Return the [x, y] coordinate for the center point of the cell that contains the specified text.  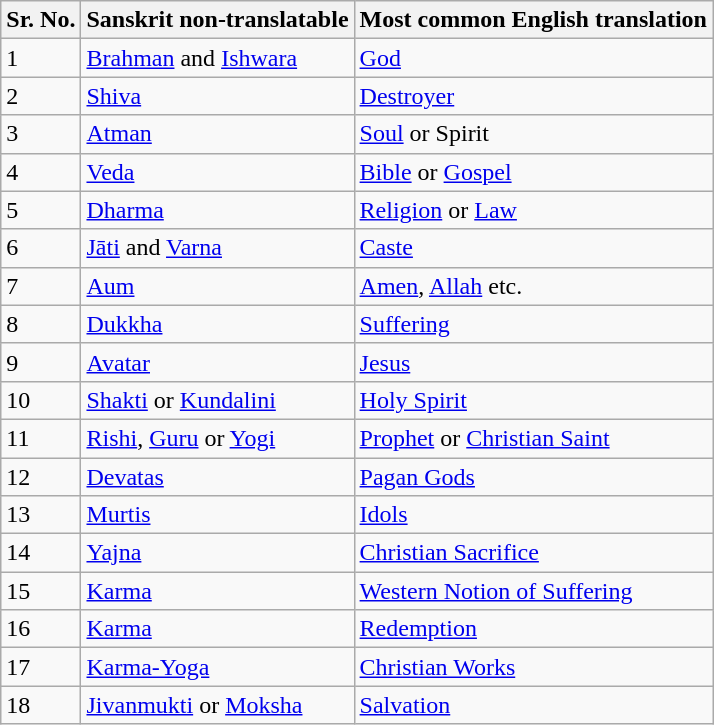
Prophet or Christian Saint [533, 438]
7 [41, 286]
Salvation [533, 705]
Christian Sacrifice [533, 553]
Christian Works [533, 667]
Soul or Spirit [533, 134]
Suffering [533, 324]
Sanskrit non-translatable [218, 20]
God [533, 58]
17 [41, 667]
Brahman and Ishwara [218, 58]
Caste [533, 248]
Pagan Gods [533, 477]
1 [41, 58]
16 [41, 629]
9 [41, 362]
Murtis [218, 515]
Devatas [218, 477]
Shiva [218, 96]
Destroyer [533, 96]
Jesus [533, 362]
Jāti and Varna [218, 248]
Redemption [533, 629]
Idols [533, 515]
18 [41, 705]
12 [41, 477]
Sr. No. [41, 20]
8 [41, 324]
Western Notion of Suffering [533, 591]
10 [41, 400]
14 [41, 553]
Avatar [218, 362]
Dukkha [218, 324]
Veda [218, 172]
Most common English translation [533, 20]
3 [41, 134]
Jivanmukti or Moksha [218, 705]
Rishi, Guru or Yogi [218, 438]
15 [41, 591]
Religion or Law [533, 210]
Yajna [218, 553]
Karma-Yoga [218, 667]
Aum [218, 286]
Dharma [218, 210]
13 [41, 515]
Shakti or Kundalini [218, 400]
11 [41, 438]
2 [41, 96]
Atman [218, 134]
Amen, Allah etc. [533, 286]
Bible or Gospel [533, 172]
6 [41, 248]
4 [41, 172]
Holy Spirit [533, 400]
5 [41, 210]
